Identify which cell holds the provided text, then report its [X, Y] central coordinate. 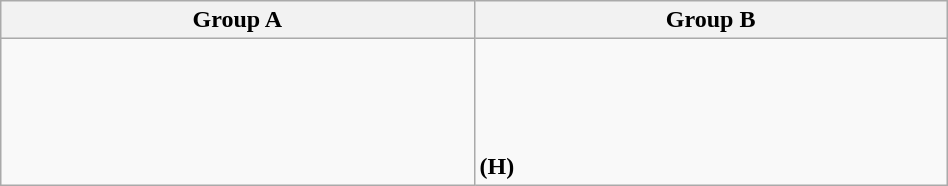
(H) [710, 112]
Group B [710, 20]
Group A [238, 20]
